Output the [x, y] coordinate of the center of the cell containing the given text.  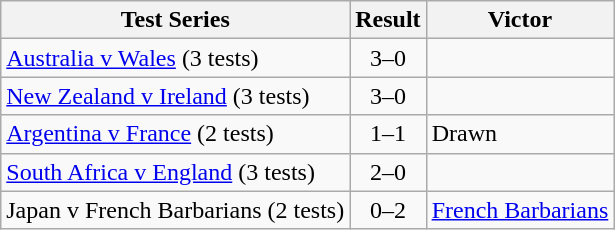
New Zealand v Ireland (3 tests) [176, 96]
Drawn [520, 134]
Japan v French Barbarians (2 tests) [176, 210]
Result [388, 20]
2–0 [388, 172]
French Barbarians [520, 210]
1–1 [388, 134]
Argentina v France (2 tests) [176, 134]
0–2 [388, 210]
Australia v Wales (3 tests) [176, 58]
Test Series [176, 20]
South Africa v England (3 tests) [176, 172]
Victor [520, 20]
